Return [x, y] of the center of cell containing provided text 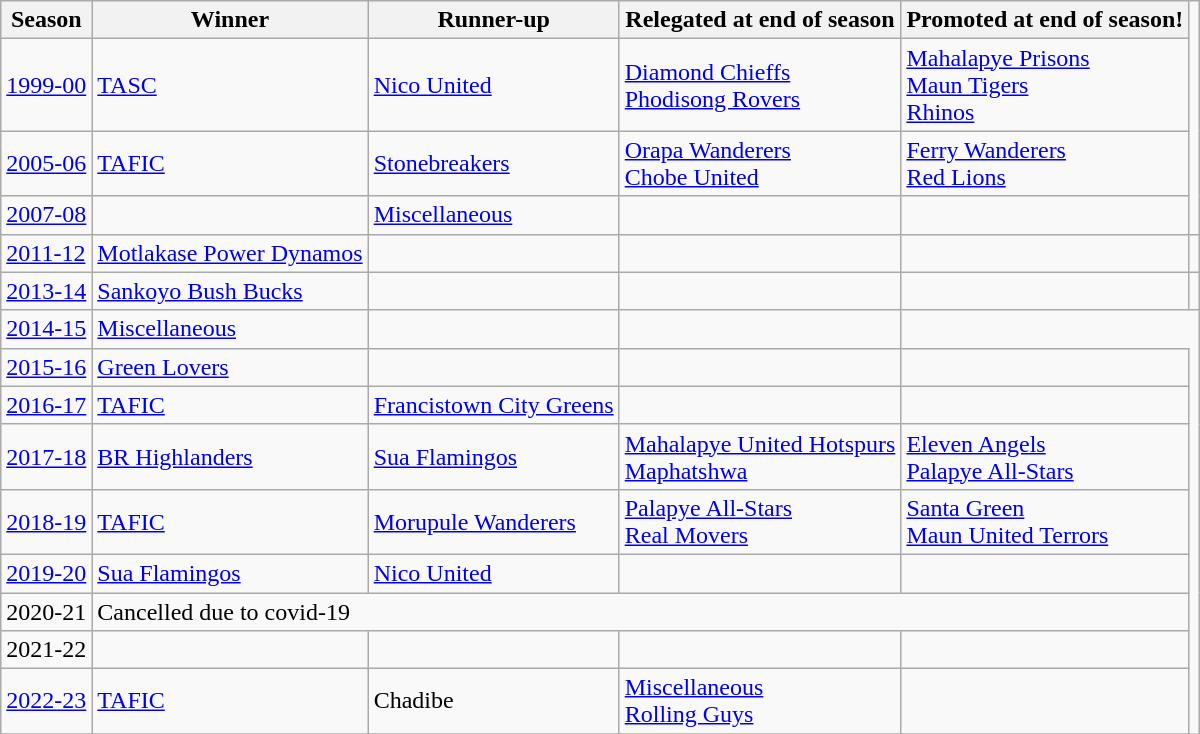
Stonebreakers [494, 164]
Orapa WanderersChobe United [760, 164]
2017-18 [46, 456]
Eleven AngelsPalapye All-Stars [1045, 456]
Morupule Wanderers [494, 522]
Palapye All-StarsReal Movers [760, 522]
2014-15 [46, 329]
MiscellaneousRolling Guys [760, 702]
Mahalapye United HotspursMaphatshwa [760, 456]
BR Highlanders [230, 456]
Cancelled due to covid-19 [640, 611]
Sankoyo Bush Bucks [230, 291]
Ferry WanderersRed Lions [1045, 164]
TASC [230, 85]
2007-08 [46, 215]
2019-20 [46, 573]
Francistown City Greens [494, 405]
Promoted at end of season! [1045, 20]
2016-17 [46, 405]
Winner [230, 20]
Season [46, 20]
2022-23 [46, 702]
2018-19 [46, 522]
Santa GreenMaun United Terrors [1045, 522]
Motlakase Power Dynamos [230, 253]
2011-12 [46, 253]
2005-06 [46, 164]
Relegated at end of season [760, 20]
2020-21 [46, 611]
Runner-up [494, 20]
Mahalapye PrisonsMaun TigersRhinos [1045, 85]
2021-22 [46, 650]
2013-14 [46, 291]
1999-00 [46, 85]
Green Lovers [230, 367]
2015-16 [46, 367]
Diamond ChieffsPhodisong Rovers [760, 85]
Chadibe [494, 702]
